Return the (x, y) coordinate for the center point of the cell that contains the specified text.  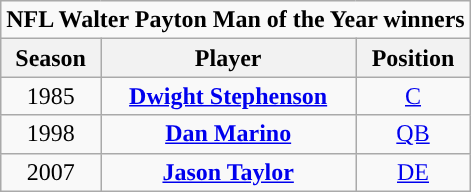
Player (228, 58)
Jason Taylor (228, 172)
Dwight Stephenson (228, 96)
Position (413, 58)
1985 (51, 96)
2007 (51, 172)
Dan Marino (228, 134)
DE (413, 172)
C (413, 96)
QB (413, 134)
1998 (51, 134)
NFL Walter Payton Man of the Year winners (236, 20)
Season (51, 58)
